From the cell containing the given text, extract its center point as (x, y) coordinate. 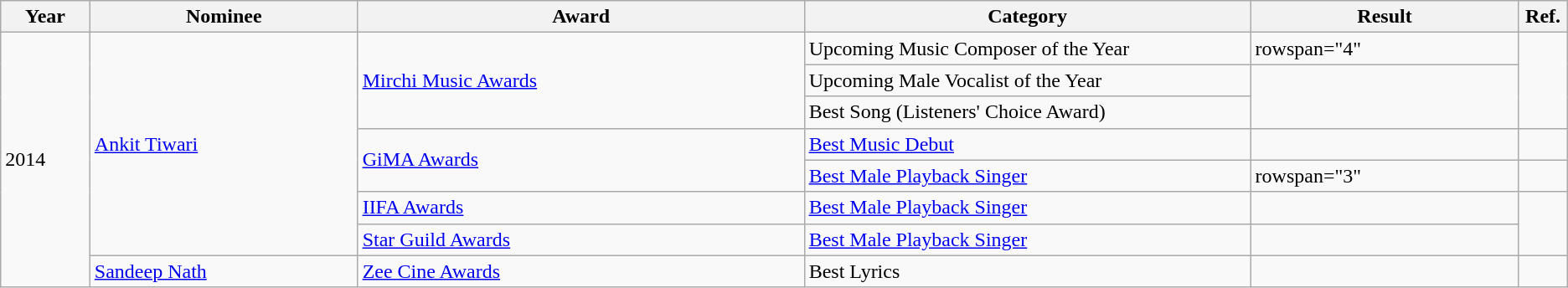
Best Lyrics (1027, 271)
Best Song (Listeners' Choice Award) (1027, 112)
Zee Cine Awards (581, 271)
Category (1027, 17)
Sandeep Nath (224, 271)
Mirchi Music Awards (581, 80)
Upcoming Male Vocalist of the Year (1027, 80)
Award (581, 17)
rowspan="4" (1385, 49)
Best Music Debut (1027, 144)
Year (45, 17)
Ankit Tiwari (224, 144)
Star Guild Awards (581, 239)
Nominee (224, 17)
Ref. (1543, 17)
Result (1385, 17)
GiMA Awards (581, 160)
2014 (45, 160)
Upcoming Music Composer of the Year (1027, 49)
IIFA Awards (581, 208)
rowspan="3" (1385, 176)
